Scan for the cell matching the given text and deliver its [X, Y] coordinate at center. 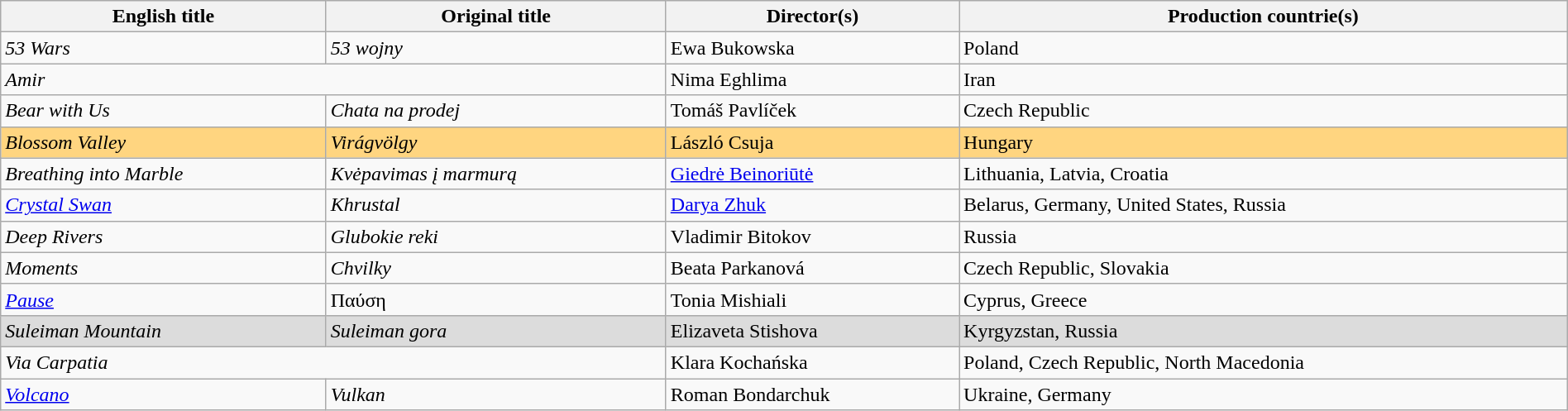
Roman Bondarchuk [812, 394]
Russia [1264, 237]
Suleiman Mountain [164, 331]
Moments [164, 268]
Crystal Swan [164, 205]
53 wojny [496, 48]
Poland [1264, 48]
Giedrė Beinoriūtė [812, 174]
Director(s) [812, 17]
Chata na prodej [496, 111]
Vulkan [496, 394]
Kyrgyzstan, Russia [1264, 331]
Tonia Mishiali [812, 299]
Darya Zhuk [812, 205]
Iran [1264, 79]
Chvilky [496, 268]
Ukraine, Germany [1264, 394]
Virágvölgy [496, 142]
Glubokie reki [496, 237]
Czech Republic, Slovakia [1264, 268]
Suleiman gora [496, 331]
Amir [334, 79]
English title [164, 17]
Via Carpatia [334, 362]
Elizaveta Stishova [812, 331]
Vladimir Bitokov [812, 237]
Khrustal [496, 205]
Poland, Czech Republic, North Macedonia [1264, 362]
Kvėpavimas į marmurą [496, 174]
Breathing into Marble [164, 174]
53 Wars [164, 48]
Hungary [1264, 142]
Belarus, Germany, United States, Russia [1264, 205]
Cyprus, Greece [1264, 299]
Original title [496, 17]
Beata Parkanová [812, 268]
Ewa Bukowska [812, 48]
Tomáš Pavlíček [812, 111]
Production countrie(s) [1264, 17]
Klara Kochańska [812, 362]
Pause [164, 299]
Bear with Us [164, 111]
Blossom Valley [164, 142]
Nima Eghlima [812, 79]
László Csuja [812, 142]
Παύση [496, 299]
Lithuania, Latvia, Croatia [1264, 174]
Deep Rivers [164, 237]
Volcano [164, 394]
Czech Republic [1264, 111]
